Output the (X, Y) coordinate of the center of the cell containing the given text.  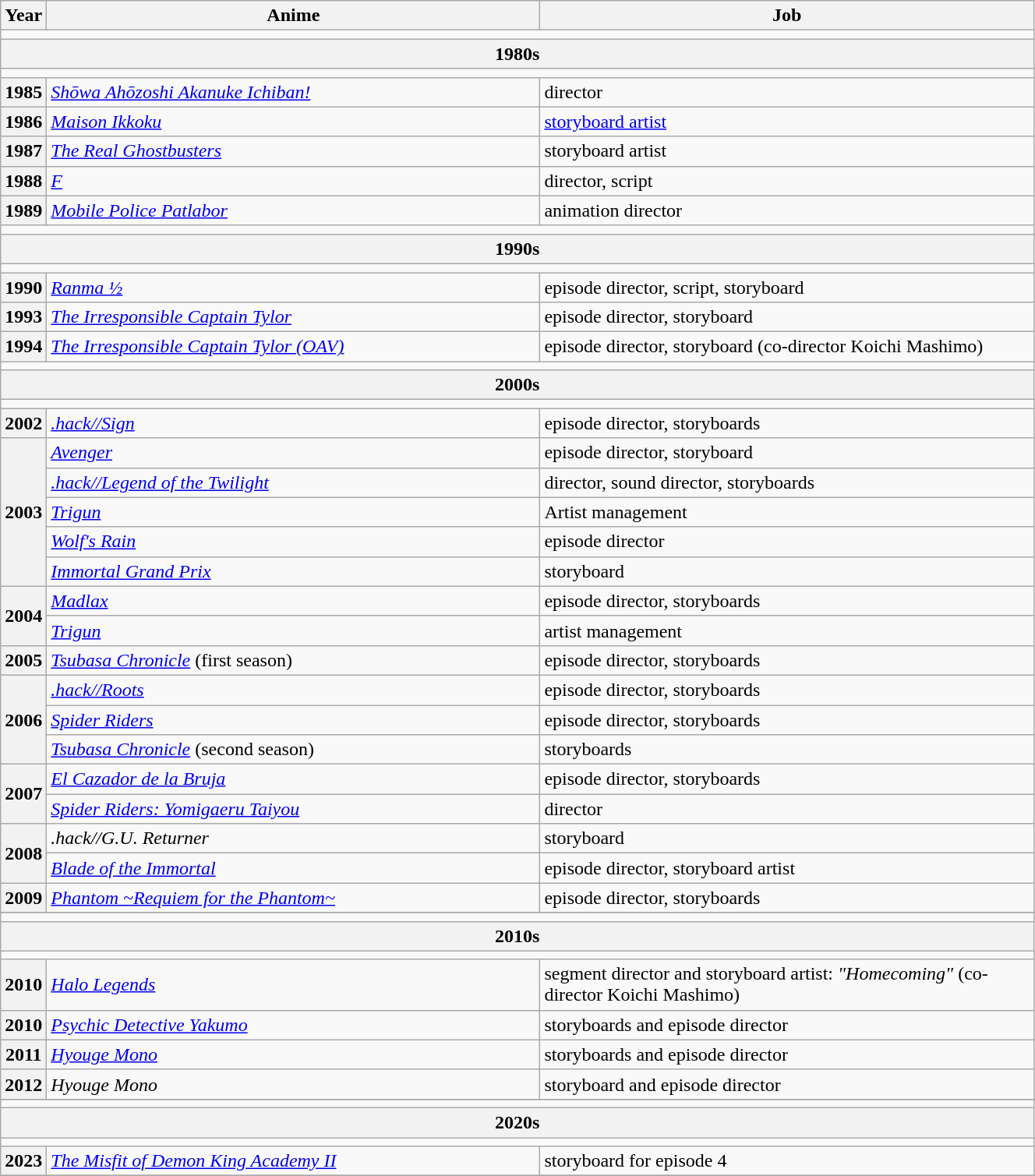
1987 (23, 151)
.hack//G.U. Returner (293, 839)
storyboard and episode director (787, 1084)
1990s (517, 249)
Phantom ~Requiem for the Phantom~ (293, 898)
1985 (23, 92)
Mobile Police Patlabor (293, 210)
2007 (23, 794)
El Cazador de la Bruja (293, 779)
2023 (23, 1161)
artist management (787, 630)
2010s (517, 936)
.hack//Legend of the Twilight (293, 482)
Ranma ½ (293, 288)
Maison Ikkoku (293, 122)
storyboard for episode 4 (787, 1161)
episode director, storyboard (co-director Koichi Mashimo) (787, 347)
episode director, script, storyboard (787, 288)
1986 (23, 122)
Shōwa Ahōzoshi Akanuke Ichiban! (293, 92)
2006 (23, 719)
2020s (517, 1122)
2002 (23, 423)
2012 (23, 1084)
Madlax (293, 601)
2008 (23, 853)
Halo Legends (293, 985)
.hack//Roots (293, 690)
2000s (517, 385)
Psychic Detective Yakumo (293, 1025)
Immortal Grand Prix (293, 571)
Job (787, 16)
1993 (23, 317)
Avenger (293, 453)
1994 (23, 347)
director, script (787, 181)
2005 (23, 660)
The Irresponsible Captain Tylor (OAV) (293, 347)
2011 (23, 1054)
The Real Ghostbusters (293, 151)
segment director and storyboard artist: "Homecoming" (co-director Koichi Mashimo) (787, 985)
2003 (23, 512)
The Irresponsible Captain Tylor (293, 317)
1988 (23, 181)
episode director (787, 542)
Year (23, 16)
2004 (23, 616)
Spider Riders: Yomigaeru Taiyou (293, 809)
Tsubasa Chronicle (first season) (293, 660)
The Misfit of Demon King Academy II (293, 1161)
1989 (23, 210)
2009 (23, 898)
.hack//Sign (293, 423)
episode director, storyboard artist (787, 868)
storyboards (787, 750)
Tsubasa Chronicle (second season) (293, 750)
animation director (787, 210)
Wolf's Rain (293, 542)
director, sound director, storyboards (787, 482)
Anime (293, 16)
Spider Riders (293, 719)
Blade of the Immortal (293, 868)
F (293, 181)
1980s (517, 54)
1990 (23, 288)
Artist management (787, 512)
